From the cell containing the given text, extract its center point as (x, y) coordinate. 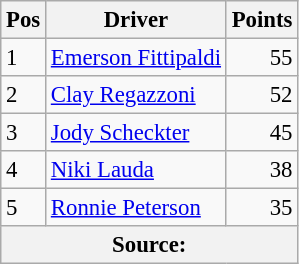
4 (24, 170)
Emerson Fittipaldi (136, 58)
5 (24, 208)
Pos (24, 20)
45 (262, 133)
Driver (136, 20)
Clay Regazzoni (136, 95)
52 (262, 95)
Source: (150, 245)
55 (262, 58)
Niki Lauda (136, 170)
38 (262, 170)
35 (262, 208)
3 (24, 133)
Points (262, 20)
Jody Scheckter (136, 133)
1 (24, 58)
Ronnie Peterson (136, 208)
2 (24, 95)
